Identify which cell holds the provided text, then report its (x, y) central coordinate. 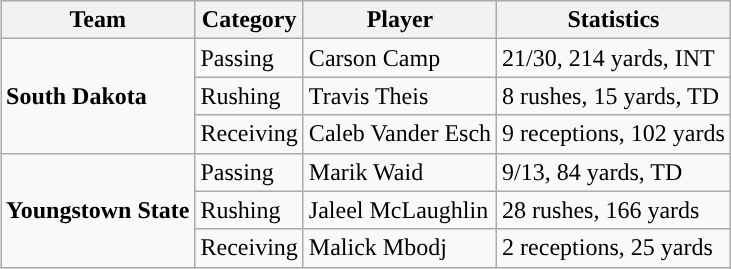
South Dakota (98, 96)
Marik Waid (400, 172)
Player (400, 20)
2 receptions, 25 yards (614, 248)
Category (249, 20)
28 rushes, 166 yards (614, 210)
Team (98, 20)
Caleb Vander Esch (400, 134)
Carson Camp (400, 58)
8 rushes, 15 yards, TD (614, 96)
Jaleel McLaughlin (400, 210)
Travis Theis (400, 96)
9 receptions, 102 yards (614, 134)
21/30, 214 yards, INT (614, 58)
Statistics (614, 20)
Youngstown State (98, 210)
Malick Mbodj (400, 248)
9/13, 84 yards, TD (614, 172)
